For the text-containing cell, return its midpoint in [X, Y] coordinate format. 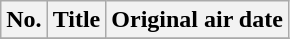
No. [24, 20]
Original air date [198, 20]
Title [76, 20]
